Detect which cell encompasses the target text, then output its (X, Y) center coordinate. 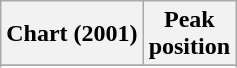
Chart (2001) (72, 34)
Peakposition (189, 34)
